Provide the (X, Y) coordinate of the cell's center where the given text is located.  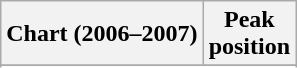
Peak position (249, 34)
Chart (2006–2007) (102, 34)
